Scan for the cell matching the given text and deliver its [x, y] coordinate at center. 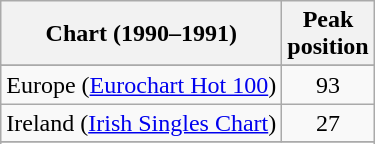
Ireland (Irish Singles Chart) [142, 123]
Peakposition [328, 34]
Chart (1990–1991) [142, 34]
27 [328, 123]
Europe (Eurochart Hot 100) [142, 85]
93 [328, 85]
